Pinpoint the cell where the given text exists, returning its [x, y] midpoint coordinate. 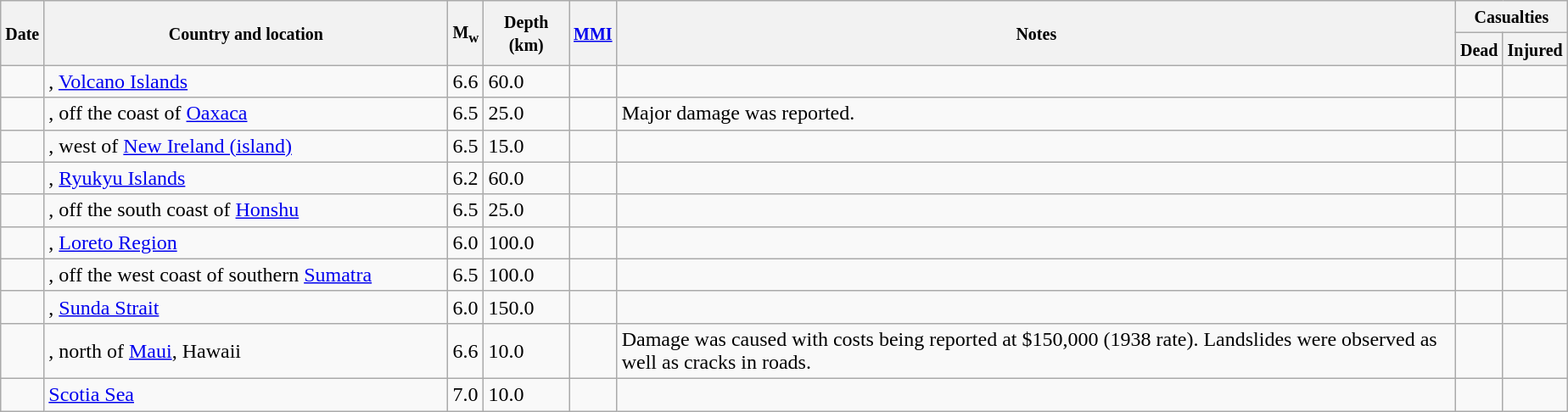
Date [22, 33]
, off the west coast of southern Sumatra [246, 275]
Casualties [1511, 17]
Scotia Sea [246, 394]
15.0 [526, 146]
6.2 [466, 178]
, Sunda Strait [246, 307]
150.0 [526, 307]
Mw [466, 33]
, off the coast of Oaxaca [246, 114]
Country and location [246, 33]
, Loreto Region [246, 242]
Dead [1479, 49]
, Volcano Islands [246, 81]
, north of Maui, Hawaii [246, 351]
Depth (km) [526, 33]
Injured [1535, 49]
MMI [594, 33]
, west of New Ireland (island) [246, 146]
, off the south coast of Honshu [246, 210]
Damage was caused with costs being reported at $150,000 (1938 rate). Landslides were observed as well as cracks in roads. [1036, 351]
Major damage was reported. [1036, 114]
Notes [1036, 33]
7.0 [466, 394]
, Ryukyu Islands [246, 178]
